Return (x, y) of the center of cell containing provided text 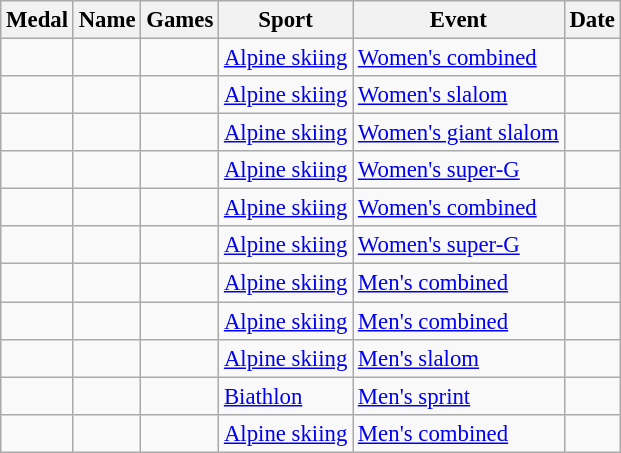
Name (107, 20)
Biathlon (286, 396)
Date (592, 20)
Event (459, 20)
Games (180, 20)
Medal (38, 20)
Sport (286, 20)
Women's giant slalom (459, 133)
Men's slalom (459, 358)
Women's slalom (459, 95)
Men's sprint (459, 396)
